Identify which cell holds the provided text, then report its (x, y) central coordinate. 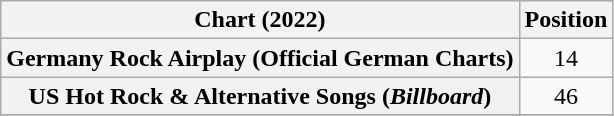
14 (566, 58)
Position (566, 20)
46 (566, 96)
Germany Rock Airplay (Official German Charts) (260, 58)
Chart (2022) (260, 20)
US Hot Rock & Alternative Songs (Billboard) (260, 96)
